Output the [X, Y] coordinate of the center of the cell containing the given text.  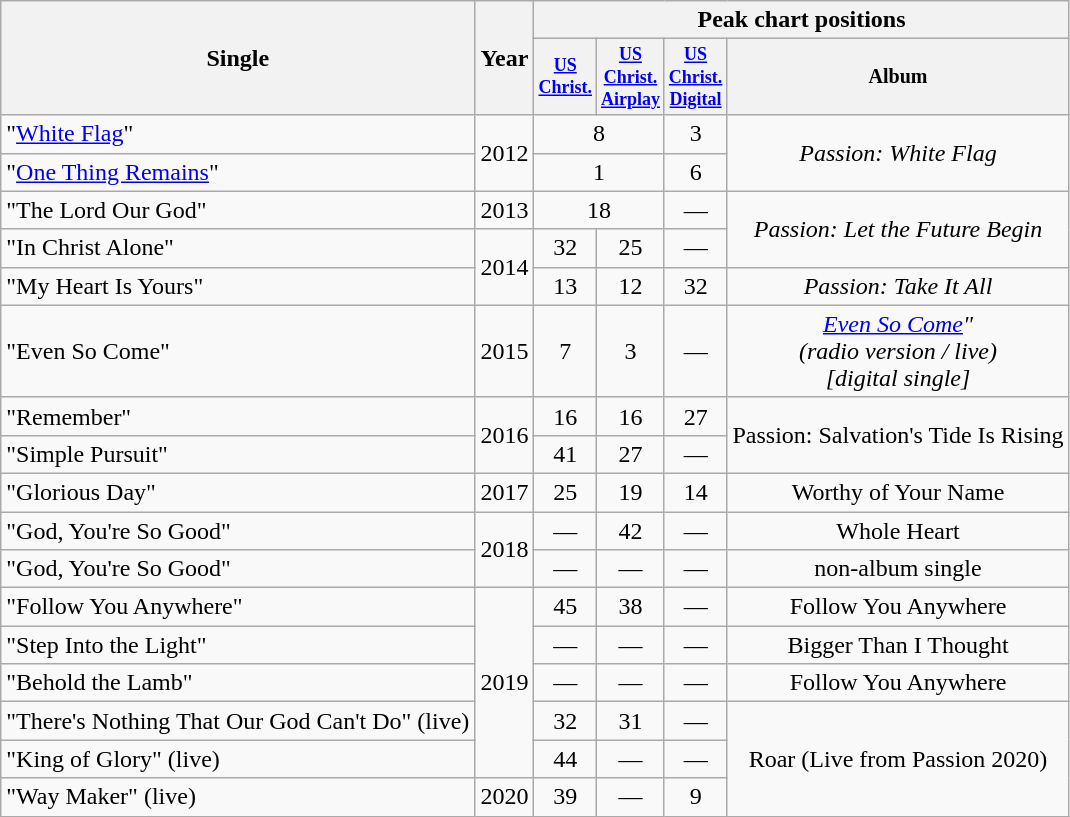
"The Lord Our God" [238, 210]
39 [566, 797]
"King of Glory" (live) [238, 759]
12 [631, 286]
Roar (Live from Passion 2020) [898, 759]
Worthy of Your Name [898, 492]
45 [566, 607]
7 [566, 351]
2017 [504, 492]
2012 [504, 153]
19 [631, 492]
Even So Come"(radio version / live)[digital single] [898, 351]
38 [631, 607]
Album [898, 77]
"Even So Come" [238, 351]
Whole Heart [898, 531]
"In Christ Alone" [238, 248]
14 [696, 492]
"Simple Pursuit" [238, 454]
USChrist.Airplay [631, 77]
Single [238, 58]
9 [696, 797]
13 [566, 286]
2015 [504, 351]
"Way Maker" (live) [238, 797]
"Glorious Day" [238, 492]
8 [599, 134]
2020 [504, 797]
"Behold the Lamb" [238, 683]
Passion: Salvation's Tide Is Rising [898, 435]
"White Flag" [238, 134]
"Remember" [238, 416]
41 [566, 454]
42 [631, 531]
Passion: Take It All [898, 286]
18 [599, 210]
2018 [504, 550]
"One Thing Remains" [238, 172]
Year [504, 58]
non-album single [898, 569]
2013 [504, 210]
2016 [504, 435]
44 [566, 759]
31 [631, 721]
2019 [504, 683]
1 [599, 172]
Peak chart positions [802, 20]
"My Heart Is Yours" [238, 286]
6 [696, 172]
"Step Into the Light" [238, 645]
USChrist. [566, 77]
Bigger Than I Thought [898, 645]
"There's Nothing That Our God Can't Do" (live) [238, 721]
USChrist.Digital [696, 77]
2014 [504, 267]
Passion: Let the Future Begin [898, 229]
"Follow You Anywhere" [238, 607]
Passion: White Flag [898, 153]
